Identify which cell holds the provided text, then report its (X, Y) central coordinate. 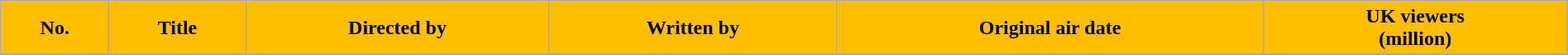
Directed by (397, 28)
Original air date (1050, 28)
Written by (693, 28)
UK viewers(million) (1415, 28)
Title (177, 28)
No. (55, 28)
